For the text-containing cell, return its midpoint in [x, y] coordinate format. 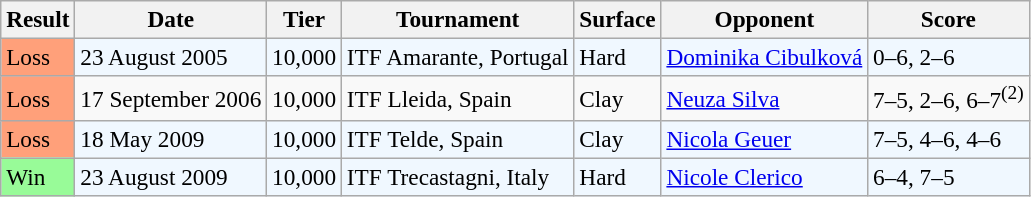
Neuza Silva [764, 98]
Nicole Clerico [764, 177]
Date [171, 19]
18 May 2009 [171, 139]
Result [38, 19]
Nicola Geuer [764, 139]
Dominika Cibulková [764, 57]
ITF Lleida, Spain [457, 98]
Tier [304, 19]
ITF Amarante, Portugal [457, 57]
6–4, 7–5 [948, 177]
17 September 2006 [171, 98]
Surface [618, 19]
0–6, 2–6 [948, 57]
Opponent [764, 19]
ITF Telde, Spain [457, 139]
Win [38, 177]
7–5, 2–6, 6–7(2) [948, 98]
23 August 2005 [171, 57]
Tournament [457, 19]
23 August 2009 [171, 177]
7–5, 4–6, 4–6 [948, 139]
Score [948, 19]
ITF Trecastagni, Italy [457, 177]
